Return the (x, y) coordinate for the center point of the cell that contains the specified text.  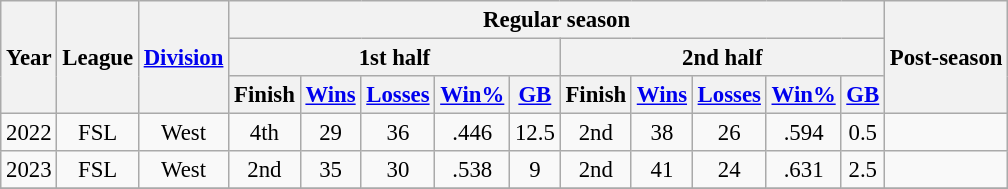
0.5 (863, 133)
2.5 (863, 170)
24 (729, 170)
2nd half (722, 58)
Regular season (557, 20)
26 (729, 133)
.594 (804, 133)
2023 (29, 170)
Division (183, 58)
1st half (394, 58)
4th (264, 133)
Year (29, 58)
12.5 (535, 133)
League (98, 58)
30 (398, 170)
.631 (804, 170)
.446 (472, 133)
35 (330, 170)
36 (398, 133)
38 (662, 133)
29 (330, 133)
2022 (29, 133)
41 (662, 170)
Post-season (946, 58)
9 (535, 170)
.538 (472, 170)
